Find where the given text appears and provide that cell's center as (X, Y) coordinate. 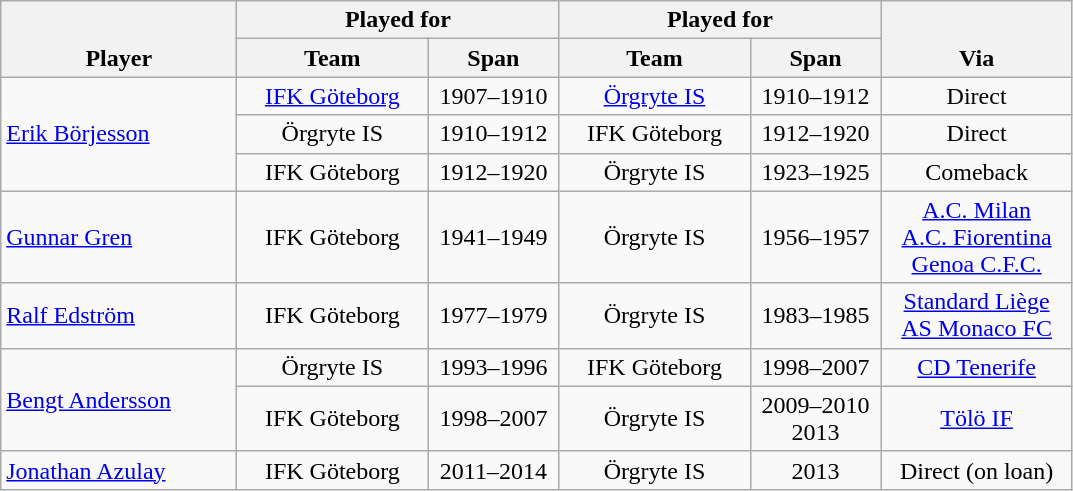
CD Tenerife (976, 367)
1941–1949 (494, 237)
Jonathan Azulay (119, 470)
A.C. MilanA.C. FiorentinaGenoa C.F.C. (976, 237)
1993–1996 (494, 367)
Player (119, 39)
Ralf Edström (119, 316)
Tölö IF (976, 418)
Via (976, 39)
Gunnar Gren (119, 237)
1983–1985 (816, 316)
Comeback (976, 172)
Direct (on loan) (976, 470)
Standard LiègeAS Monaco FC (976, 316)
1923–1925 (816, 172)
2013 (816, 470)
2011–2014 (494, 470)
Bengt Andersson (119, 400)
Erik Börjesson (119, 134)
1907–1910 (494, 96)
1977–1979 (494, 316)
1956–1957 (816, 237)
2009–20102013 (816, 418)
